Capture the cell that displays the provided text and extract its (X, Y) central coordinate. 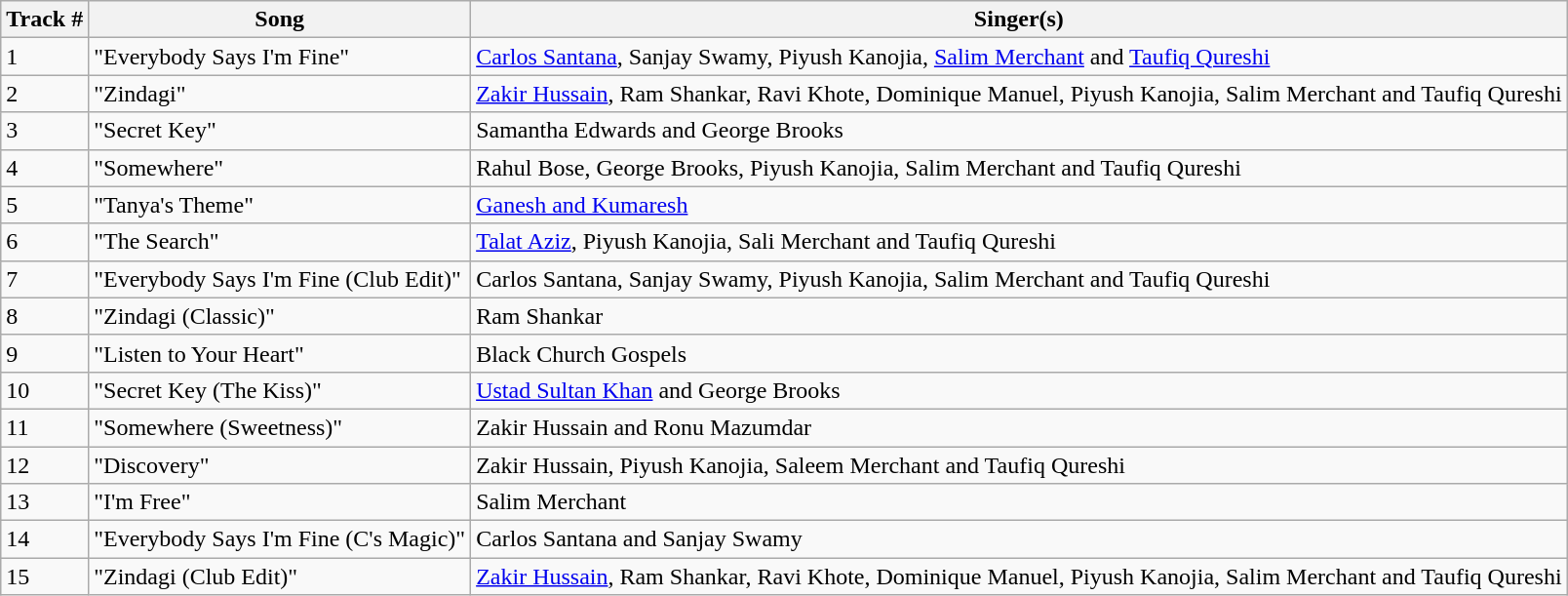
"Everybody Says I'm Fine (Club Edit)" (280, 279)
"Secret Key (The Kiss)" (280, 390)
"Discovery" (280, 465)
Song (280, 20)
9 (45, 353)
Zakir Hussain and Ronu Mazumdar (1019, 427)
13 (45, 502)
"Listen to Your Heart" (280, 353)
6 (45, 242)
"I'm Free" (280, 502)
8 (45, 316)
Talat Aziz, Piyush Kanojia, Sali Merchant and Taufiq Qureshi (1019, 242)
11 (45, 427)
Singer(s) (1019, 20)
"The Search" (280, 242)
14 (45, 539)
Ustad Sultan Khan and George Brooks (1019, 390)
Track # (45, 20)
Ganesh and Kumaresh (1019, 205)
"Zindagi (Classic)" (280, 316)
"Somewhere" (280, 168)
Samantha Edwards and George Brooks (1019, 131)
1 (45, 57)
"Secret Key" (280, 131)
7 (45, 279)
2 (45, 94)
"Everybody Says I'm Fine (C's Magic)" (280, 539)
"Zindagi (Club Edit)" (280, 576)
"Zindagi" (280, 94)
Salim Merchant (1019, 502)
3 (45, 131)
10 (45, 390)
Carlos Santana and Sanjay Swamy (1019, 539)
Black Church Gospels (1019, 353)
"Somewhere (Sweetness)" (280, 427)
15 (45, 576)
"Everybody Says I'm Fine" (280, 57)
Rahul Bose, George Brooks, Piyush Kanojia, Salim Merchant and Taufiq Qureshi (1019, 168)
12 (45, 465)
Zakir Hussain, Piyush Kanojia, Saleem Merchant and Taufiq Qureshi (1019, 465)
4 (45, 168)
Ram Shankar (1019, 316)
"Tanya's Theme" (280, 205)
5 (45, 205)
